For the text-containing cell, return its midpoint in [x, y] coordinate format. 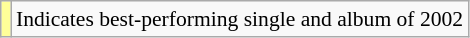
Indicates best-performing single and album of 2002 [240, 19]
